Return (X, Y) of the center of cell containing provided text 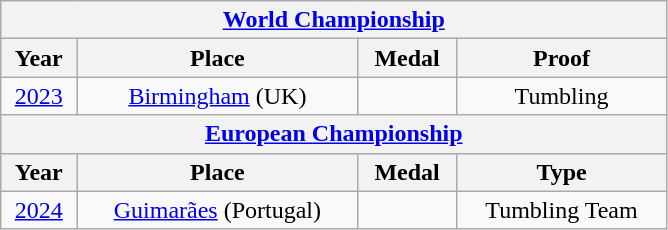
Guimarães (Portugal) (218, 210)
European Championship (334, 134)
Type (561, 172)
Proof (561, 58)
Tumbling (561, 96)
World Championship (334, 20)
Tumbling Team (561, 210)
2024 (39, 210)
Birmingham (UK) (218, 96)
2023 (39, 96)
